Extract the [X, Y] coordinate from the center of the cell holding the provided text.  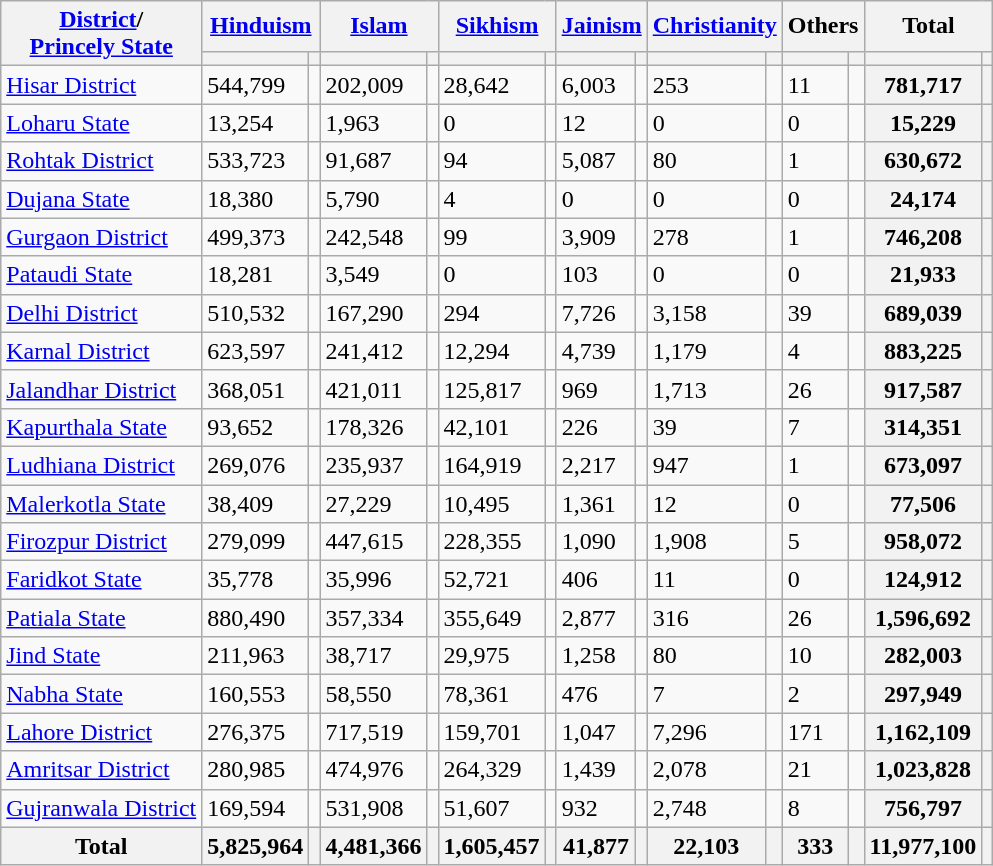
35,996 [374, 580]
18,281 [256, 275]
202,009 [374, 85]
282,003 [923, 656]
499,373 [256, 237]
1,090 [596, 542]
24,174 [923, 199]
3,909 [596, 237]
159,701 [492, 732]
630,672 [923, 161]
169,594 [256, 808]
226 [596, 427]
35,778 [256, 580]
91,687 [374, 161]
235,937 [374, 465]
Loharu State [102, 123]
781,717 [923, 85]
2,877 [596, 618]
368,051 [256, 389]
880,490 [256, 618]
264,329 [492, 770]
District/Princely State [102, 34]
Karnal District [102, 351]
4,481,366 [374, 846]
93,652 [256, 427]
314,351 [923, 427]
Lahore District [102, 732]
958,072 [923, 542]
Malerkotla State [102, 503]
Nabha State [102, 694]
211,963 [256, 656]
52,721 [492, 580]
228,355 [492, 542]
51,607 [492, 808]
Jainism [602, 26]
Ludhiana District [102, 465]
1,605,457 [492, 846]
5 [815, 542]
746,208 [923, 237]
355,649 [492, 618]
544,799 [256, 85]
1,258 [596, 656]
22,103 [706, 846]
Jind State [102, 656]
533,723 [256, 161]
1,162,109 [923, 732]
Hisar District [102, 85]
689,039 [923, 313]
94 [492, 161]
1,047 [596, 732]
41,877 [596, 846]
Rohtak District [102, 161]
2,217 [596, 465]
276,375 [256, 732]
8 [815, 808]
406 [596, 580]
Amritsar District [102, 770]
756,797 [923, 808]
2 [815, 694]
171 [815, 732]
883,225 [923, 351]
1,908 [706, 542]
2,078 [706, 770]
673,097 [923, 465]
1,596,692 [923, 618]
Christianity [714, 26]
932 [596, 808]
Firozpur District [102, 542]
1,361 [596, 503]
42,101 [492, 427]
Jalandhar District [102, 389]
269,076 [256, 465]
421,011 [374, 389]
947 [706, 465]
99 [492, 237]
15,229 [923, 123]
333 [815, 846]
10,495 [492, 503]
18,380 [256, 199]
3,549 [374, 275]
Patiala State [102, 618]
21,933 [923, 275]
1,713 [706, 389]
280,985 [256, 770]
Others [823, 26]
Pataudi State [102, 275]
38,717 [374, 656]
28,642 [492, 85]
1,179 [706, 351]
167,290 [374, 313]
447,615 [374, 542]
3,158 [706, 313]
5,790 [374, 199]
125,817 [492, 389]
717,519 [374, 732]
5,087 [596, 161]
12,294 [492, 351]
1,439 [596, 770]
531,908 [374, 808]
160,553 [256, 694]
474,976 [374, 770]
10 [815, 656]
1,023,828 [923, 770]
29,975 [492, 656]
Gujranwala District [102, 808]
Delhi District [102, 313]
278 [706, 237]
124,912 [923, 580]
77,506 [923, 503]
4,739 [596, 351]
6,003 [596, 85]
242,548 [374, 237]
Gurgaon District [102, 237]
969 [596, 389]
917,587 [923, 389]
Kapurthala State [102, 427]
294 [492, 313]
178,326 [374, 427]
316 [706, 618]
38,409 [256, 503]
Islam [379, 26]
357,334 [374, 618]
Sikhism [497, 26]
2,748 [706, 808]
241,412 [374, 351]
7,296 [706, 732]
27,229 [374, 503]
13,254 [256, 123]
7,726 [596, 313]
1,963 [374, 123]
253 [706, 85]
Hinduism [261, 26]
279,099 [256, 542]
103 [596, 275]
5,825,964 [256, 846]
Faridkot State [102, 580]
297,949 [923, 694]
476 [596, 694]
623,597 [256, 351]
510,532 [256, 313]
11,977,100 [923, 846]
78,361 [492, 694]
21 [815, 770]
Dujana State [102, 199]
58,550 [374, 694]
164,919 [492, 465]
